Extract the [X, Y] coordinate from the center of the cell holding the provided text.  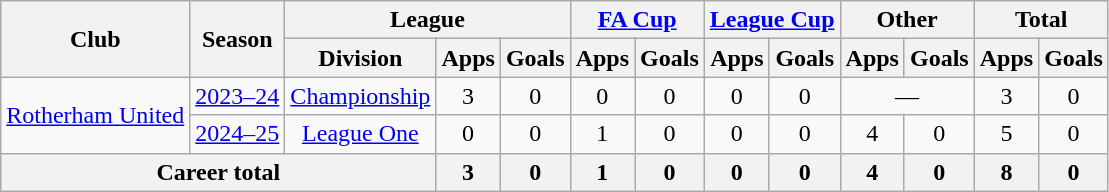
Rotherham United [96, 115]
League One [360, 134]
League Cup [772, 20]
— [907, 96]
2024–25 [238, 134]
2023–24 [238, 96]
FA Cup [637, 20]
5 [1006, 134]
Total [1041, 20]
Championship [360, 96]
Other [907, 20]
Career total [218, 172]
Division [360, 58]
League [428, 20]
8 [1006, 172]
Season [238, 39]
Club [96, 39]
